Locate the cell with the specified text and output its [X, Y] center coordinate. 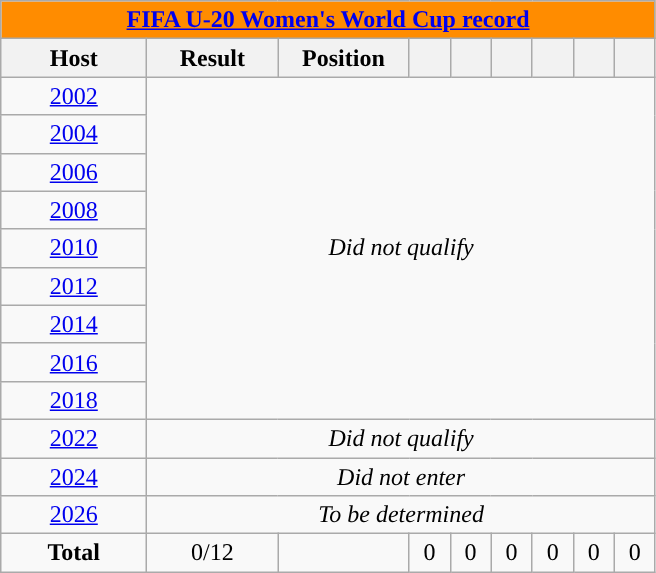
To be determined [401, 515]
Did not enter [401, 477]
2006 [74, 172]
Position [344, 58]
2018 [74, 400]
2022 [74, 438]
2002 [74, 96]
2008 [74, 210]
2010 [74, 248]
2026 [74, 515]
2014 [74, 324]
2024 [74, 477]
Result [212, 58]
FIFA U-20 Women's World Cup record [328, 20]
2016 [74, 362]
Total [74, 553]
0/12 [212, 553]
2012 [74, 286]
Host [74, 58]
2004 [74, 134]
